Determine the [X, Y] coordinate at the center of the cell enclosing the given text.  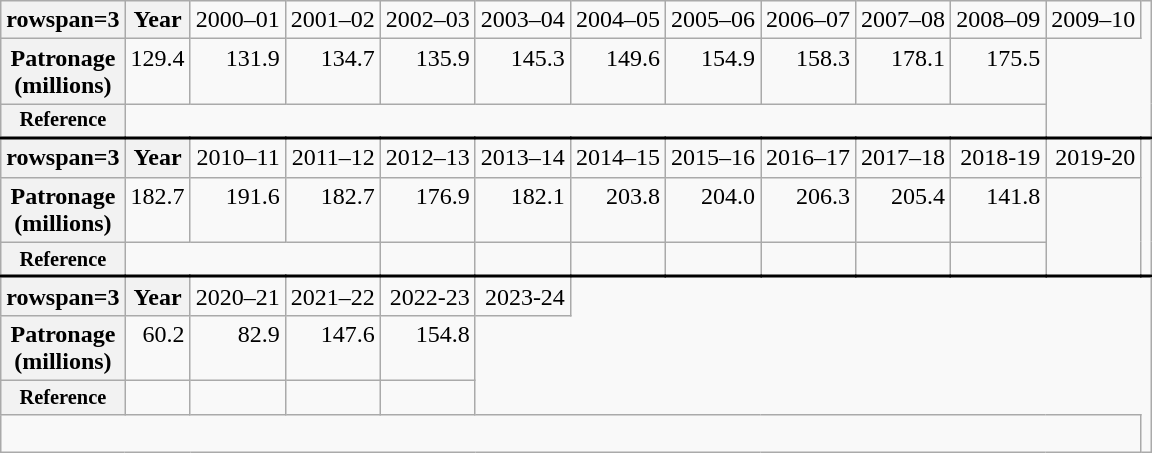
158.3 [808, 72]
135.9 [428, 72]
203.8 [618, 210]
2015–16 [712, 158]
182.1 [522, 210]
2009–10 [1094, 20]
2001–02 [332, 20]
2021–22 [332, 296]
147.6 [332, 348]
154.9 [712, 72]
60.2 [158, 348]
2011–12 [332, 158]
2010–11 [238, 158]
2003–04 [522, 20]
2004–05 [618, 20]
205.4 [904, 210]
2018-19 [998, 158]
2022-23 [428, 296]
154.8 [428, 348]
204.0 [712, 210]
131.9 [238, 72]
141.8 [998, 210]
2020–21 [238, 296]
2023-24 [522, 296]
2005–06 [712, 20]
129.4 [158, 72]
2017–18 [904, 158]
149.6 [618, 72]
206.3 [808, 210]
2002–03 [428, 20]
2019-20 [1094, 158]
2007–08 [904, 20]
2014–15 [618, 158]
2008–09 [998, 20]
82.9 [238, 348]
2012–13 [428, 158]
134.7 [332, 72]
191.6 [238, 210]
2000–01 [238, 20]
2006–07 [808, 20]
2016–17 [808, 158]
178.1 [904, 72]
2013–14 [522, 158]
176.9 [428, 210]
175.5 [998, 72]
145.3 [522, 72]
